From the cell containing the given text, extract its center point as [X, Y] coordinate. 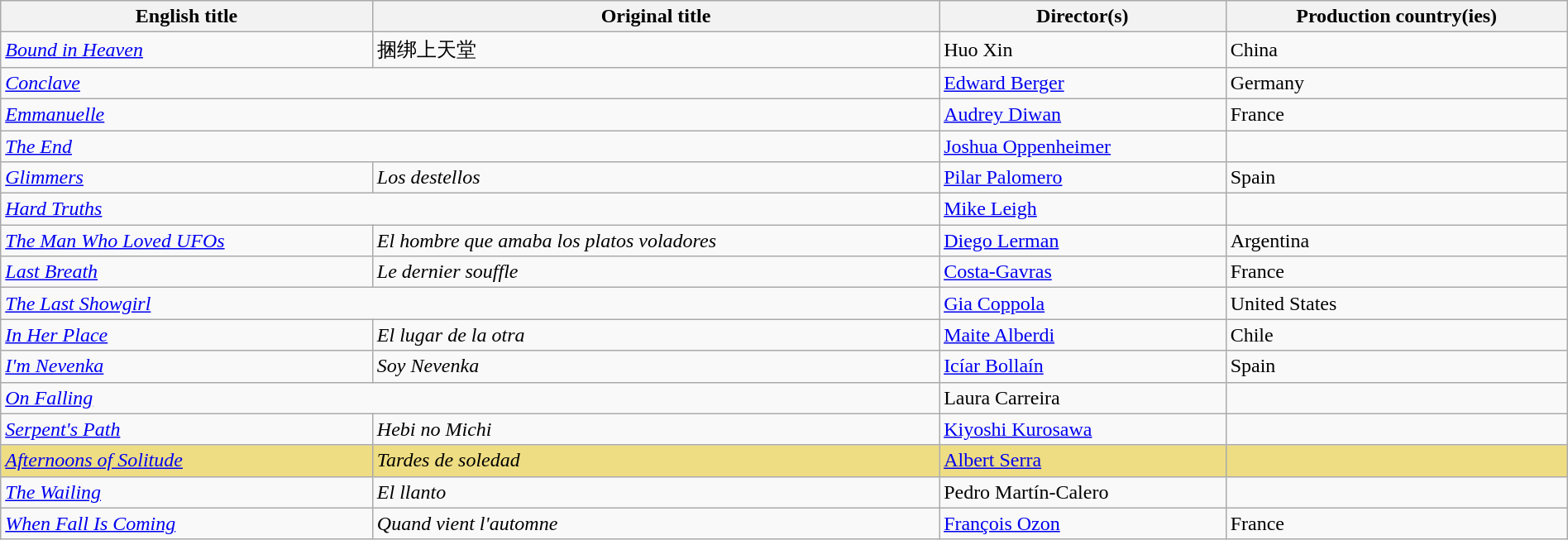
Soy Nevenka [655, 366]
I'm Nevenka [187, 366]
Argentina [1396, 241]
English title [187, 17]
Emmanuelle [470, 114]
Huo Xin [1083, 50]
Albert Serra [1083, 461]
Diego Lerman [1083, 241]
Director(s) [1083, 17]
Chile [1396, 335]
The Man Who Loved UFOs [187, 241]
El lugar de la otra [655, 335]
Costa-Gavras [1083, 272]
Kiyoshi Kurosawa [1083, 429]
Serpent's Path [187, 429]
Icíar Bollaín [1083, 366]
Tardes de soledad [655, 461]
Quand vient l'automne [655, 523]
Germany [1396, 83]
Original title [655, 17]
Maite Alberdi [1083, 335]
United States [1396, 303]
Hard Truths [470, 209]
Edward Berger [1083, 83]
Le dernier souffle [655, 272]
Last Breath [187, 272]
When Fall Is Coming [187, 523]
China [1396, 50]
Production country(ies) [1396, 17]
Conclave [470, 83]
Glimmers [187, 178]
François Ozon [1083, 523]
Audrey Diwan [1083, 114]
El hombre que amaba los platos voladores [655, 241]
The End [470, 146]
Hebi no Michi [655, 429]
El llanto [655, 492]
Bound in Heaven [187, 50]
捆绑上天堂 [655, 50]
Pilar Palomero [1083, 178]
On Falling [470, 398]
Mike Leigh [1083, 209]
Pedro Martín-Calero [1083, 492]
Los destellos [655, 178]
The Last Showgirl [470, 303]
In Her Place [187, 335]
Afternoons of Solitude [187, 461]
Gia Coppola [1083, 303]
Joshua Oppenheimer [1083, 146]
Laura Carreira [1083, 398]
The Wailing [187, 492]
